Output the [X, Y] coordinate of the center of the cell containing the given text.  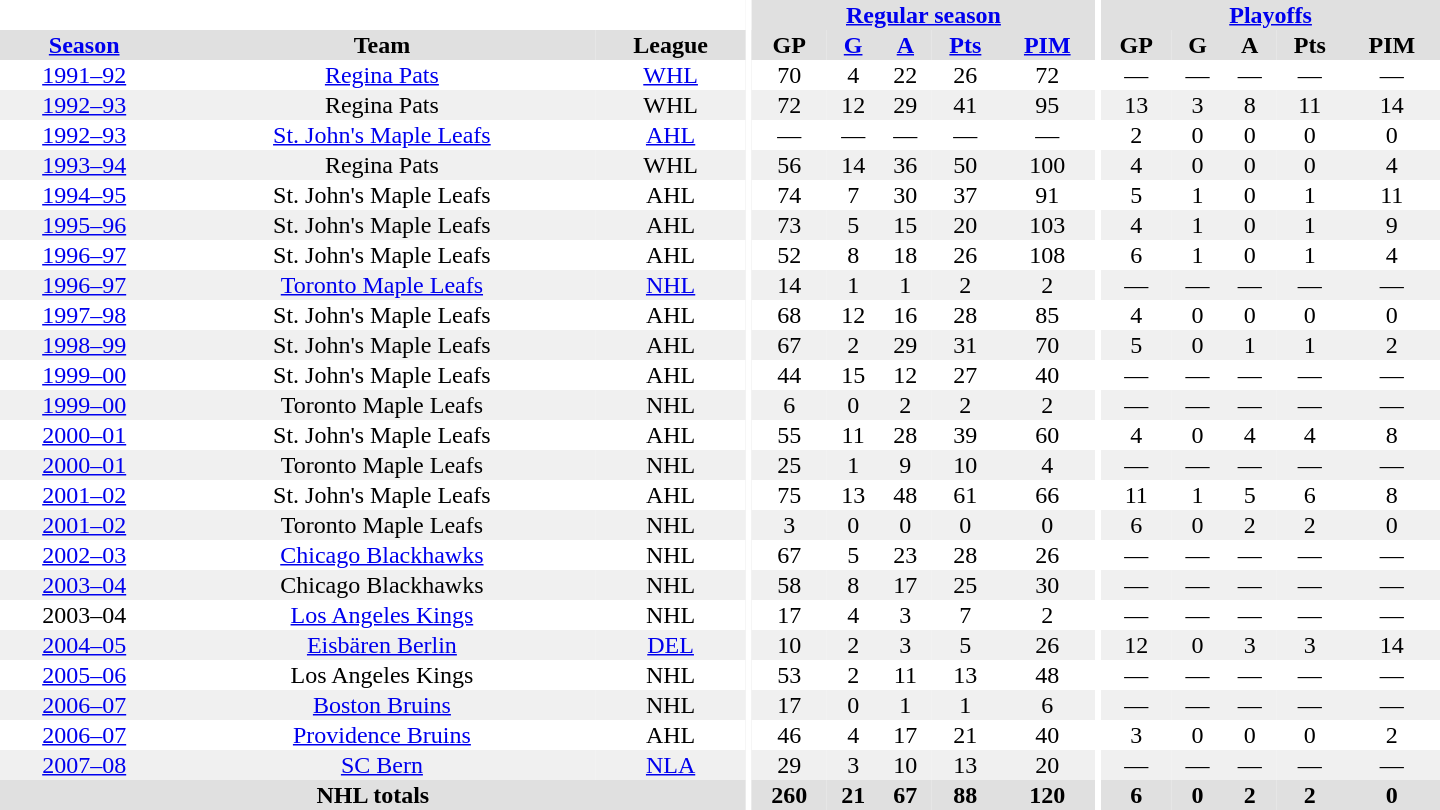
SC Bern [382, 765]
Eisbären Berlin [382, 645]
Team [382, 45]
31 [966, 345]
260 [790, 795]
Season [84, 45]
1997–98 [84, 315]
22 [905, 75]
NLA [670, 765]
39 [966, 435]
1998–99 [84, 345]
74 [790, 195]
100 [1047, 165]
16 [905, 315]
66 [1047, 495]
23 [905, 555]
2007–08 [84, 765]
60 [1047, 435]
DEL [670, 645]
27 [966, 375]
37 [966, 195]
League [670, 45]
Boston Bruins [382, 705]
53 [790, 675]
120 [1047, 795]
75 [790, 495]
50 [966, 165]
46 [790, 735]
61 [966, 495]
95 [1047, 105]
Regular season [924, 15]
88 [966, 795]
1995–96 [84, 225]
NHL totals [373, 795]
55 [790, 435]
2004–05 [84, 645]
52 [790, 255]
85 [1047, 315]
108 [1047, 255]
Providence Bruins [382, 735]
56 [790, 165]
58 [790, 585]
18 [905, 255]
91 [1047, 195]
2005–06 [84, 675]
1991–92 [84, 75]
68 [790, 315]
44 [790, 375]
1994–95 [84, 195]
103 [1047, 225]
1993–94 [84, 165]
Playoffs [1270, 15]
41 [966, 105]
36 [905, 165]
2002–03 [84, 555]
73 [790, 225]
